From the cell containing the given text, extract its center point as [x, y] coordinate. 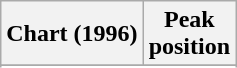
Peakposition [189, 34]
Chart (1996) [72, 34]
